Pinpoint the cell where the given text exists, returning its (X, Y) midpoint coordinate. 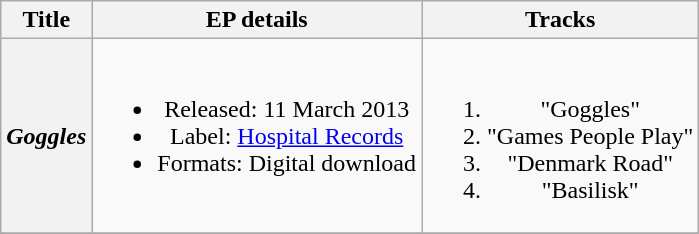
Tracks (560, 20)
"Goggles""Games People Play""Denmark Road""Basilisk" (560, 136)
Goggles (46, 136)
EP details (257, 20)
Released: 11 March 2013Label: Hospital RecordsFormats: Digital download (257, 136)
Title (46, 20)
